Return the (x, y) coordinate for the center point of the cell that contains the specified text.  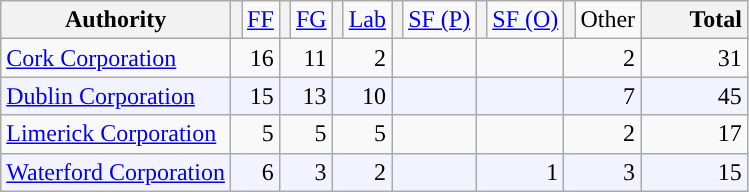
Other (608, 20)
FG (311, 20)
SF (P) (440, 20)
13 (306, 96)
Cork Corporation (116, 58)
Dublin Corporation (116, 96)
16 (254, 58)
45 (694, 96)
1 (520, 172)
6 (254, 172)
31 (694, 58)
SF (O) (526, 20)
17 (694, 134)
7 (602, 96)
10 (362, 96)
Lab (367, 20)
11 (306, 58)
Authority (116, 20)
Waterford Corporation (116, 172)
Limerick Corporation (116, 134)
Total (694, 20)
FF (261, 20)
